Find where the given text appears and provide that cell's center as (x, y) coordinate. 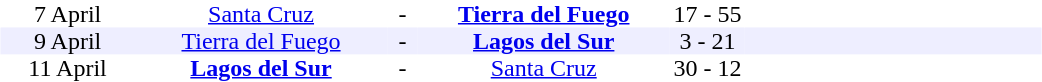
17 - 55 (707, 14)
3 - 21 (707, 42)
7 April (67, 14)
30 - 12 (707, 68)
11 April (67, 68)
9 April (67, 42)
